Determine the (X, Y) coordinate at the center of the cell enclosing the given text.  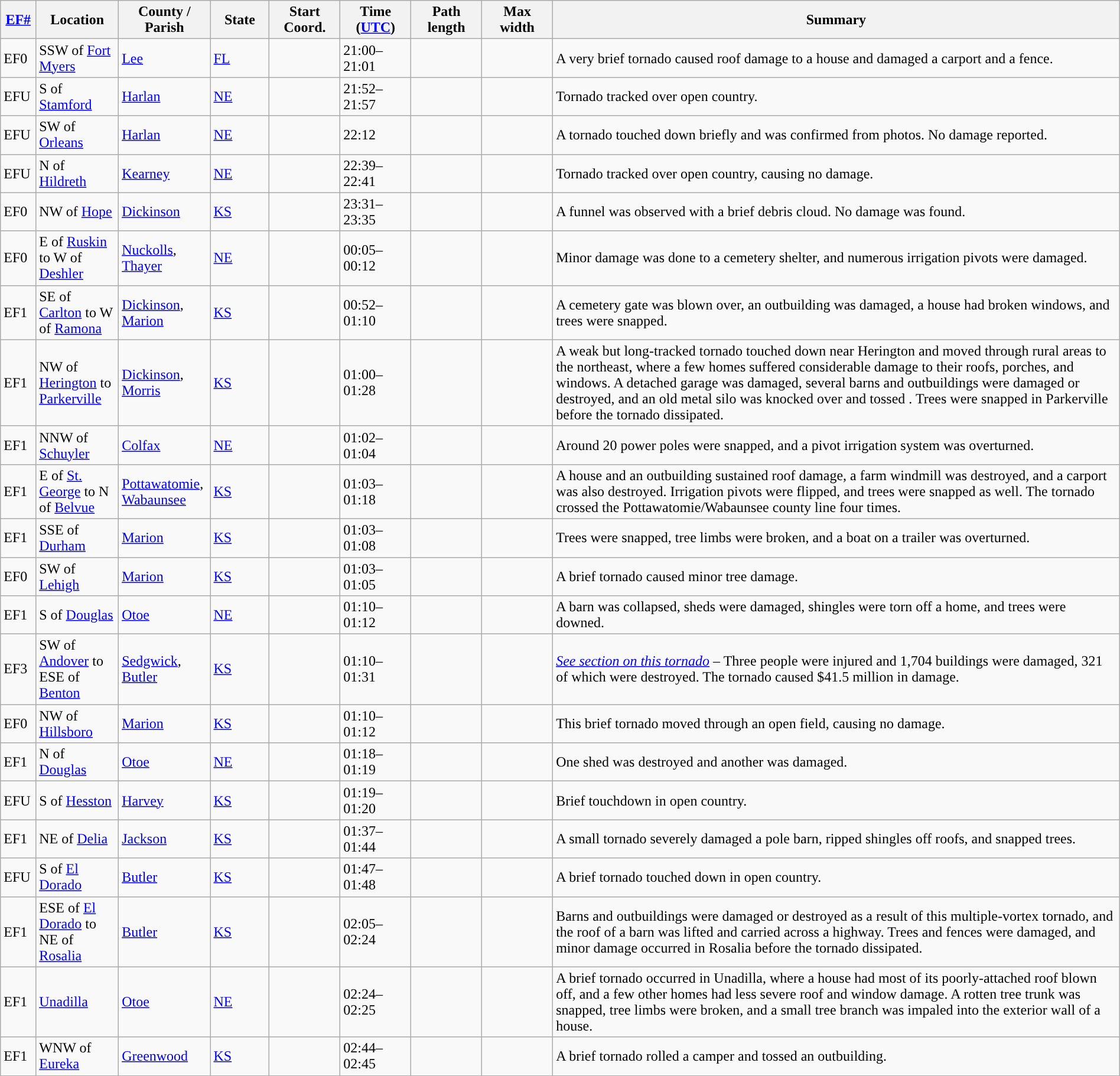
A brief tornado caused minor tree damage. (836, 576)
County / Parish (164, 20)
A tornado touched down briefly and was confirmed from photos. No damage reported. (836, 135)
E of St. George to N of Belvue (77, 491)
01:47–01:48 (376, 878)
21:00–21:01 (376, 58)
Dickinson, Morris (164, 383)
WNW of Eureka (77, 1056)
EF3 (18, 670)
Trees were snapped, tree limbs were broken, and a boat on a trailer was overturned. (836, 537)
01:02–01:04 (376, 445)
02:24–02:25 (376, 1002)
SW of Orleans (77, 135)
01:00–01:28 (376, 383)
Dickinson, Marion (164, 312)
Dickinson (164, 211)
01:37–01:44 (376, 839)
State (240, 20)
Summary (836, 20)
Tornado tracked over open country. (836, 97)
NNW of Schuyler (77, 445)
Harvey (164, 801)
A cemetery gate was blown over, an outbuilding was damaged, a house had broken windows, and trees were snapped. (836, 312)
S of Douglas (77, 615)
22:39–22:41 (376, 174)
Time (UTC) (376, 20)
Kearney (164, 174)
One shed was destroyed and another was damaged. (836, 762)
Minor damage was done to a cemetery shelter, and numerous irrigation pivots were damaged. (836, 258)
A very brief tornado caused roof damage to a house and damaged a carport and a fence. (836, 58)
A brief tornado rolled a camper and tossed an outbuilding. (836, 1056)
EF# (18, 20)
E of Ruskin to W of Deshler (77, 258)
Around 20 power poles were snapped, and a pivot irrigation system was overturned. (836, 445)
01:19–01:20 (376, 801)
Greenwood (164, 1056)
Start Coord. (305, 20)
S of Hesston (77, 801)
S of El Dorado (77, 878)
23:31–23:35 (376, 211)
N of Douglas (77, 762)
SW of Lehigh (77, 576)
NW of Hope (77, 211)
A barn was collapsed, sheds were damaged, shingles were torn off a home, and trees were downed. (836, 615)
00:52–01:10 (376, 312)
Brief touchdown in open country. (836, 801)
NW of Herington to Parkerville (77, 383)
N of Hildreth (77, 174)
00:05–00:12 (376, 258)
SSW of Fort Myers (77, 58)
A small tornado severely damaged a pole barn, ripped shingles off roofs, and snapped trees. (836, 839)
Nuckolls, Thayer (164, 258)
Location (77, 20)
A funnel was observed with a brief debris cloud. No damage was found. (836, 211)
02:05–02:24 (376, 932)
21:52–21:57 (376, 97)
02:44–02:45 (376, 1056)
A brief tornado touched down in open country. (836, 878)
01:10–01:31 (376, 670)
NW of Hillsboro (77, 724)
SW of Andover to ESE of Benton (77, 670)
Lee (164, 58)
NE of Delia (77, 839)
Sedgwick, Butler (164, 670)
01:03–01:18 (376, 491)
Max width (517, 20)
01:18–01:19 (376, 762)
S of Stamford (77, 97)
FL (240, 58)
This brief tornado moved through an open field, causing no damage. (836, 724)
ESE of El Dorado to NE of Rosalia (77, 932)
01:03–01:05 (376, 576)
SSE of Durham (77, 537)
Path length (447, 20)
Colfax (164, 445)
22:12 (376, 135)
SE of Carlton to W of Ramona (77, 312)
01:03–01:08 (376, 537)
Jackson (164, 839)
Tornado tracked over open country, causing no damage. (836, 174)
Pottawatomie, Wabaunsee (164, 491)
Unadilla (77, 1002)
